Return (X, Y) of the center of cell containing provided text 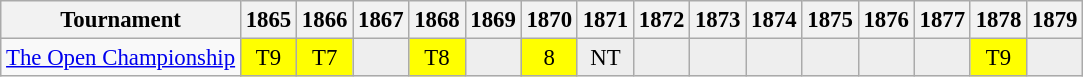
1868 (437, 20)
1870 (549, 20)
1867 (381, 20)
1877 (942, 20)
8 (549, 58)
1869 (493, 20)
1871 (605, 20)
1873 (718, 20)
1878 (998, 20)
T7 (325, 58)
Tournament (121, 20)
1872 (661, 20)
1875 (830, 20)
T8 (437, 58)
1866 (325, 20)
The Open Championship (121, 58)
1865 (268, 20)
1874 (774, 20)
1876 (886, 20)
1879 (1055, 20)
NT (605, 58)
